Extract the [X, Y] coordinate from the center of the cell holding the provided text.  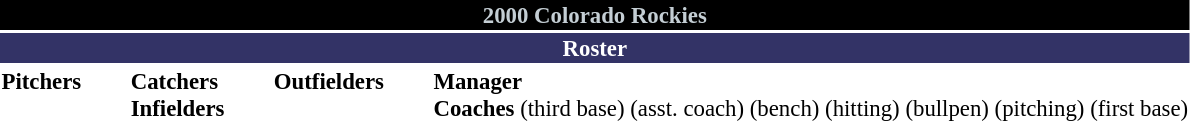
2000 Colorado Rockies [595, 15]
Roster [595, 48]
